Provide the [X, Y] coordinate of the cell's center where the given text is located.  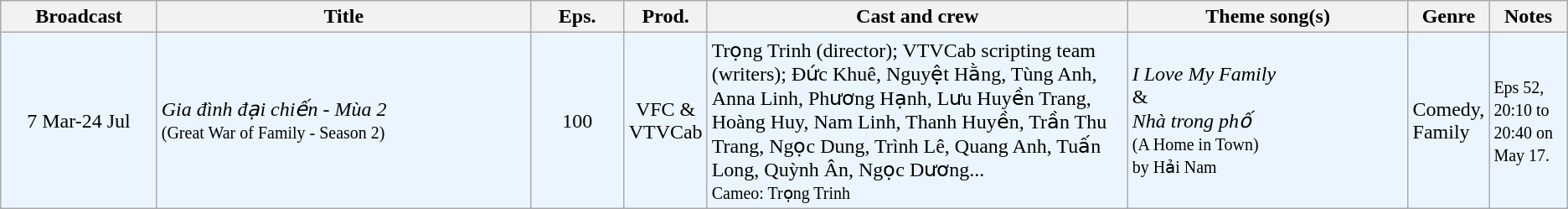
VFC & VTVCab [665, 121]
Comedy, Family [1449, 121]
Eps. [577, 17]
100 [577, 121]
Cast and crew [917, 17]
Gia đình đại chiến - Mùa 2(Great War of Family - Season 2) [343, 121]
I Love My Family&Nhà trong phố(A Home in Town)by Hải Nam [1268, 121]
7 Mar-24 Jul [79, 121]
Title [343, 17]
Prod. [665, 17]
Genre [1449, 17]
Notes [1528, 17]
Eps 52, 20:10 to 20:40 on May 17. [1528, 121]
Theme song(s) [1268, 17]
Broadcast [79, 17]
